For the text-containing cell, return its midpoint in (X, Y) coordinate format. 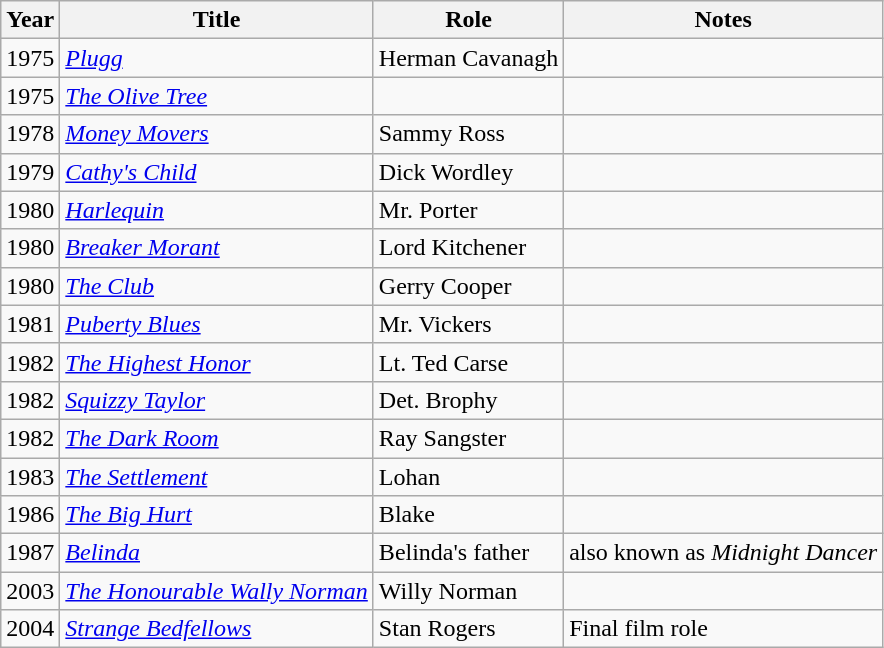
2003 (30, 591)
Blake (468, 515)
Notes (724, 20)
Stan Rogers (468, 629)
Lohan (468, 477)
Plugg (217, 58)
1979 (30, 172)
Squizzy Taylor (217, 400)
Mr. Vickers (468, 324)
Money Movers (217, 134)
Final film role (724, 629)
Willy Norman (468, 591)
Role (468, 20)
Lord Kitchener (468, 248)
1986 (30, 515)
Dick Wordley (468, 172)
The Club (217, 286)
The Highest Honor (217, 362)
The Settlement (217, 477)
The Honourable Wally Norman (217, 591)
1983 (30, 477)
The Olive Tree (217, 96)
Breaker Morant (217, 248)
Harlequin (217, 210)
Lt. Ted Carse (468, 362)
Mr. Porter (468, 210)
Puberty Blues (217, 324)
2004 (30, 629)
Gerry Cooper (468, 286)
1981 (30, 324)
Belinda's father (468, 553)
Title (217, 20)
Strange Bedfellows (217, 629)
Cathy's Child (217, 172)
Det. Brophy (468, 400)
1978 (30, 134)
1987 (30, 553)
also known as Midnight Dancer (724, 553)
Year (30, 20)
Ray Sangster (468, 438)
Sammy Ross (468, 134)
The Dark Room (217, 438)
Belinda (217, 553)
Herman Cavanagh (468, 58)
The Big Hurt (217, 515)
